For the text-containing cell, return its midpoint in (x, y) coordinate format. 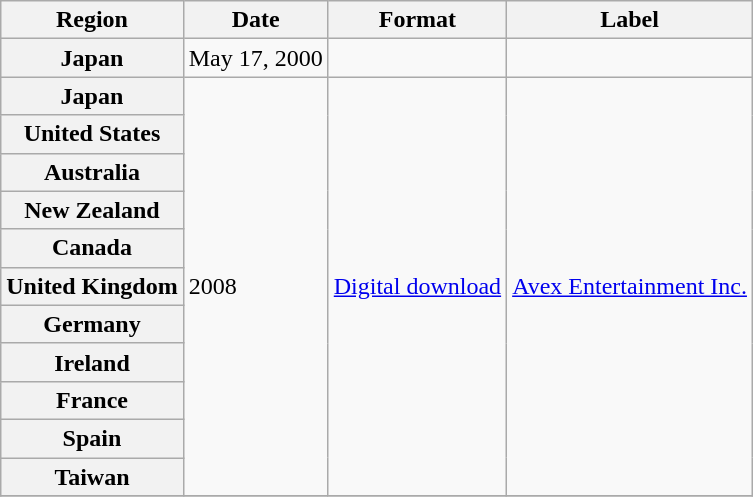
Spain (92, 438)
Format (417, 20)
Date (256, 20)
New Zealand (92, 210)
Germany (92, 324)
May 17, 2000 (256, 58)
United States (92, 134)
Ireland (92, 362)
Australia (92, 172)
2008 (256, 286)
Canada (92, 248)
Region (92, 20)
Digital download (417, 286)
Avex Entertainment Inc. (630, 286)
France (92, 400)
United Kingdom (92, 286)
Taiwan (92, 477)
Label (630, 20)
